Output the [X, Y] coordinate of the center of the cell containing the given text.  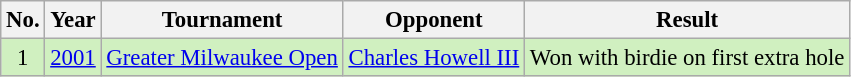
Opponent [434, 20]
1 [23, 58]
Year [73, 20]
Charles Howell III [434, 58]
2001 [73, 58]
Result [688, 20]
Tournament [222, 20]
Greater Milwaukee Open [222, 58]
No. [23, 20]
Won with birdie on first extra hole [688, 58]
